Capture the cell that displays the provided text and extract its (x, y) central coordinate. 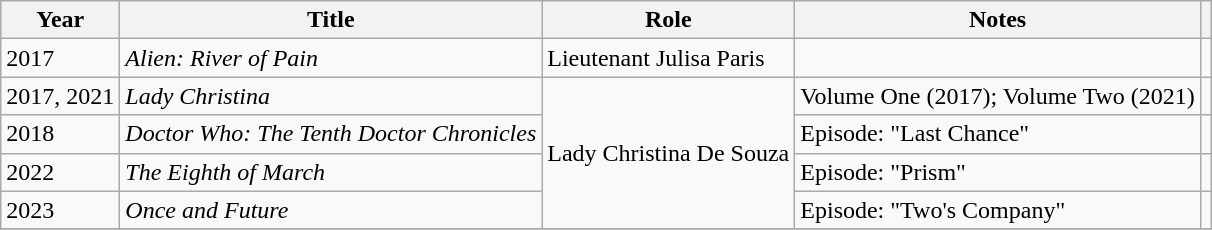
Lieutenant Julisa Paris (668, 58)
Once and Future (331, 210)
2023 (60, 210)
Notes (998, 20)
Role (668, 20)
Year (60, 20)
Title (331, 20)
The Eighth of March (331, 172)
Lady Christina De Souza (668, 153)
2017 (60, 58)
Lady Christina (331, 96)
2018 (60, 134)
Episode: "Two's Company" (998, 210)
Volume One (2017); Volume Two (2021) (998, 96)
Doctor Who: The Tenth Doctor Chronicles (331, 134)
2022 (60, 172)
2017, 2021 (60, 96)
Episode: "Prism" (998, 172)
Episode: "Last Chance" (998, 134)
Alien: River of Pain (331, 58)
